Output the (X, Y) coordinate of the center of the cell containing the given text.  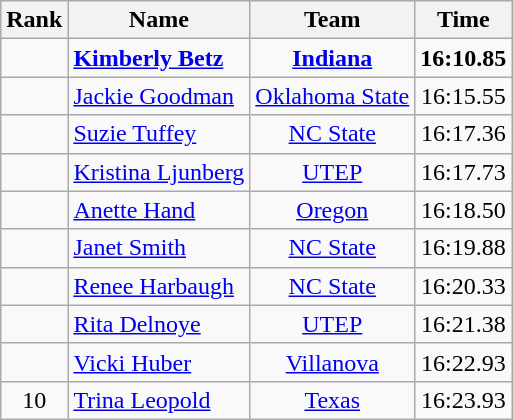
Suzie Tuffey (159, 134)
Trina Leopold (159, 400)
16:21.38 (464, 324)
Renee Harbaugh (159, 286)
10 (34, 400)
Time (464, 20)
16:18.50 (464, 210)
Jackie Goodman (159, 96)
16:17.73 (464, 172)
16:10.85 (464, 58)
Indiana (332, 58)
Anette Hand (159, 210)
16:19.88 (464, 248)
Texas (332, 400)
Rita Delnoye (159, 324)
Oregon (332, 210)
16:22.93 (464, 362)
16:20.33 (464, 286)
16:17.36 (464, 134)
Name (159, 20)
Vicki Huber (159, 362)
Janet Smith (159, 248)
16:23.93 (464, 400)
Rank (34, 20)
Oklahoma State (332, 96)
Kimberly Betz (159, 58)
Villanova (332, 362)
Kristina Ljunberg (159, 172)
16:15.55 (464, 96)
Team (332, 20)
